Return (x, y) of the center of cell containing provided text 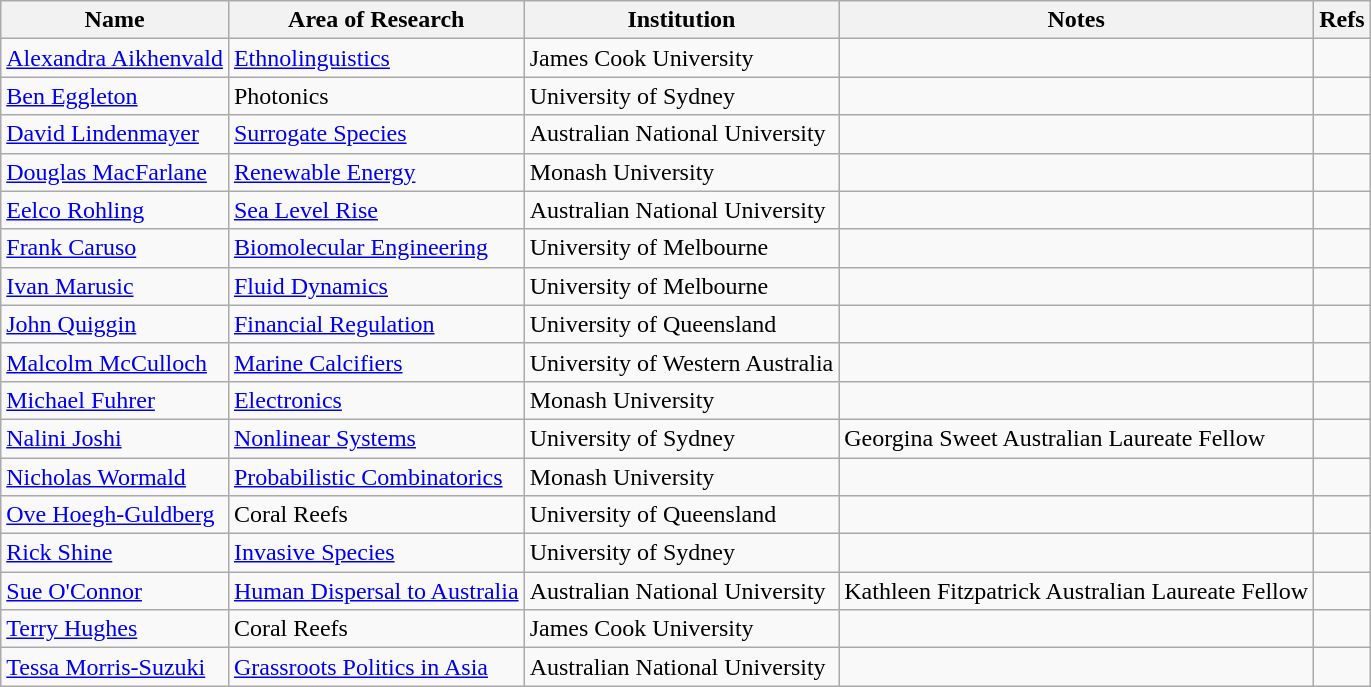
Kathleen Fitzpatrick Australian Laureate Fellow (1076, 591)
Institution (682, 20)
Invasive Species (376, 553)
Michael Fuhrer (115, 400)
Eelco Rohling (115, 210)
Renewable Energy (376, 172)
Fluid Dynamics (376, 286)
Ethnolinguistics (376, 58)
Notes (1076, 20)
Photonics (376, 96)
Grassroots Politics in Asia (376, 667)
Nalini Joshi (115, 438)
David Lindenmayer (115, 134)
Area of Research (376, 20)
Financial Regulation (376, 324)
University of Western Australia (682, 362)
Biomolecular Engineering (376, 248)
Nicholas Wormald (115, 477)
Ben Eggleton (115, 96)
John Quiggin (115, 324)
Ove Hoegh-Guldberg (115, 515)
Surrogate Species (376, 134)
Sea Level Rise (376, 210)
Electronics (376, 400)
Malcolm McCulloch (115, 362)
Tessa Morris-Suzuki (115, 667)
Frank Caruso (115, 248)
Probabilistic Combinatorics (376, 477)
Sue O'Connor (115, 591)
Human Dispersal to Australia (376, 591)
Ivan Marusic (115, 286)
Marine Calcifiers (376, 362)
Name (115, 20)
Rick Shine (115, 553)
Refs (1342, 20)
Alexandra Aikhenvald (115, 58)
Douglas MacFarlane (115, 172)
Nonlinear Systems (376, 438)
Georgina Sweet Australian Laureate Fellow (1076, 438)
Terry Hughes (115, 629)
